Output the [x, y] coordinate of the center of the cell containing the given text.  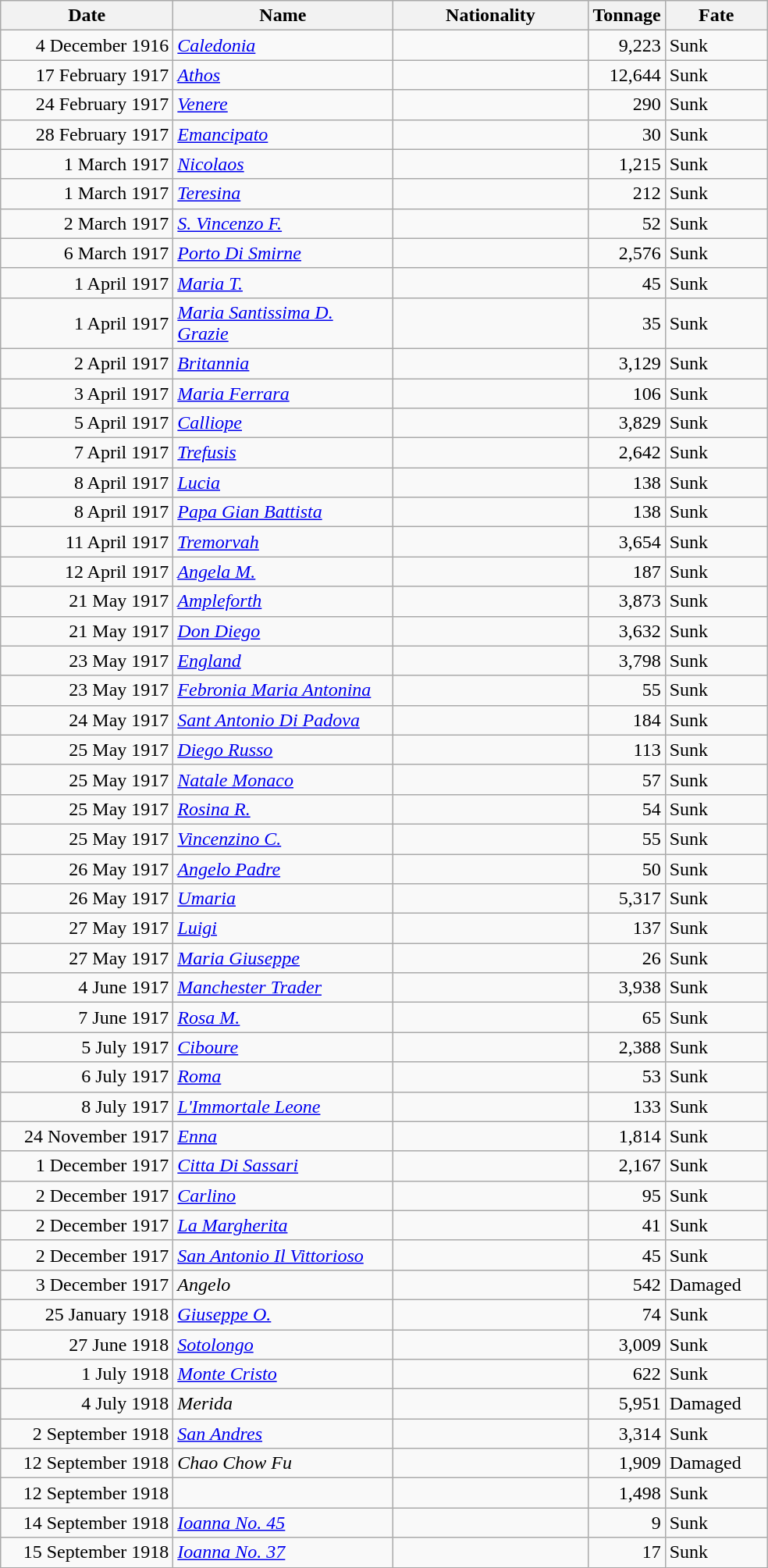
Maria T. [283, 283]
622 [627, 1374]
2 September 1918 [87, 1434]
542 [627, 1285]
187 [627, 572]
Natale Monaco [283, 779]
52 [627, 223]
3,798 [627, 661]
Angelo [283, 1285]
Papa Gian Battista [283, 512]
3,632 [627, 631]
Rosa M. [283, 1017]
Manchester Trader [283, 988]
2 April 1917 [87, 363]
3,829 [627, 423]
Nicolaos [283, 164]
4 July 1918 [87, 1404]
Britannia [283, 363]
15 September 1918 [87, 1552]
25 January 1918 [87, 1314]
1,215 [627, 164]
Lucia [283, 483]
6 March 1917 [87, 253]
41 [627, 1225]
3,129 [627, 363]
1,909 [627, 1463]
Vincenzino C. [283, 839]
2,642 [627, 453]
28 February 1917 [87, 134]
8 July 1917 [87, 1107]
290 [627, 105]
Febronia Maria Antonina [283, 690]
Teresina [283, 194]
17 [627, 1552]
Monte Cristo [283, 1374]
65 [627, 1017]
11 April 1917 [87, 542]
30 [627, 134]
Maria Ferrara [283, 393]
3,009 [627, 1344]
Name [283, 16]
6 July 1917 [87, 1077]
Roma [283, 1077]
Tremorvah [283, 542]
4 December 1916 [87, 45]
57 [627, 779]
9,223 [627, 45]
5,951 [627, 1404]
50 [627, 869]
Citta Di Sassari [283, 1166]
Trefusis [283, 453]
7 April 1917 [87, 453]
53 [627, 1077]
24 May 1917 [87, 720]
2 March 1917 [87, 223]
Fate [716, 16]
Calliope [283, 423]
L'Immortale Leone [283, 1107]
Athos [283, 75]
Tonnage [627, 16]
Ioanna No. 37 [283, 1552]
Caledonia [283, 45]
5 April 1917 [87, 423]
74 [627, 1314]
Angela M. [283, 572]
Giuseppe O. [283, 1314]
S. Vincenzo F. [283, 223]
Porto Di Smirne [283, 253]
Rosina R. [283, 809]
3,873 [627, 601]
2,576 [627, 253]
Diego Russo [283, 750]
Enna [283, 1136]
Chao Chow Fu [283, 1463]
England [283, 661]
113 [627, 750]
12 April 1917 [87, 572]
106 [627, 393]
24 February 1917 [87, 105]
35 [627, 323]
137 [627, 928]
1 July 1918 [87, 1374]
184 [627, 720]
Ciboure [283, 1047]
Venere [283, 105]
133 [627, 1107]
26 [627, 958]
1 December 1917 [87, 1166]
14 September 1918 [87, 1523]
3,938 [627, 988]
12,644 [627, 75]
San Andres [283, 1434]
3 December 1917 [87, 1285]
Luigi [283, 928]
1,814 [627, 1136]
Angelo Padre [283, 869]
3,654 [627, 542]
Maria Santissima D. Grazie [283, 323]
3,314 [627, 1434]
212 [627, 194]
Ampleforth [283, 601]
San Antonio Il Vittorioso [283, 1255]
5,317 [627, 899]
Carlino [283, 1196]
5 July 1917 [87, 1047]
1,498 [627, 1493]
Date [87, 16]
7 June 1917 [87, 1017]
3 April 1917 [87, 393]
17 February 1917 [87, 75]
La Margherita [283, 1225]
24 November 1917 [87, 1136]
Maria Giuseppe [283, 958]
54 [627, 809]
Umaria [283, 899]
27 June 1918 [87, 1344]
Don Diego [283, 631]
Sant Antonio Di Padova [283, 720]
9 [627, 1523]
2,167 [627, 1166]
Sotolongo [283, 1344]
95 [627, 1196]
Ioanna No. 45 [283, 1523]
2,388 [627, 1047]
4 June 1917 [87, 988]
Emancipato [283, 134]
Nationality [490, 16]
Merida [283, 1404]
